Pinpoint the cell where the given text exists, returning its [X, Y] midpoint coordinate. 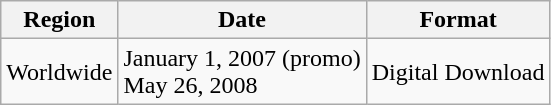
Region [60, 20]
Date [242, 20]
January 1, 2007 (promo)May 26, 2008 [242, 72]
Format [458, 20]
Digital Download [458, 72]
Worldwide [60, 72]
